Return [x, y] of the center of cell containing provided text 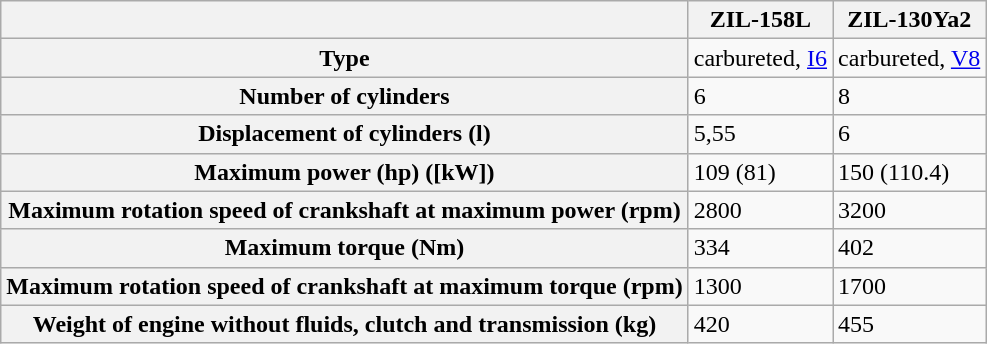
carbureted, V8 [910, 58]
334 [760, 248]
Displacement of cylinders (l) [344, 134]
455 [910, 324]
1300 [760, 286]
carbureted, I6 [760, 58]
402 [910, 248]
420 [760, 324]
Maximum power (hp) ([kW]) [344, 172]
Type [344, 58]
2800 [760, 210]
ZIL-158L [760, 20]
Maximum rotation speed of crankshaft at maximum power (rpm) [344, 210]
1700 [910, 286]
150 (110.4) [910, 172]
ZIL-130Ya2 [910, 20]
109 (81) [760, 172]
Maximum torque (Nm) [344, 248]
Number of cylinders [344, 96]
8 [910, 96]
Maximum rotation speed of crankshaft at maximum torque (rpm) [344, 286]
3200 [910, 210]
Weight of engine without fluids, clutch and transmission (kg) [344, 324]
5,55 [760, 134]
